Pinpoint the cell where the given text exists, returning its (x, y) midpoint coordinate. 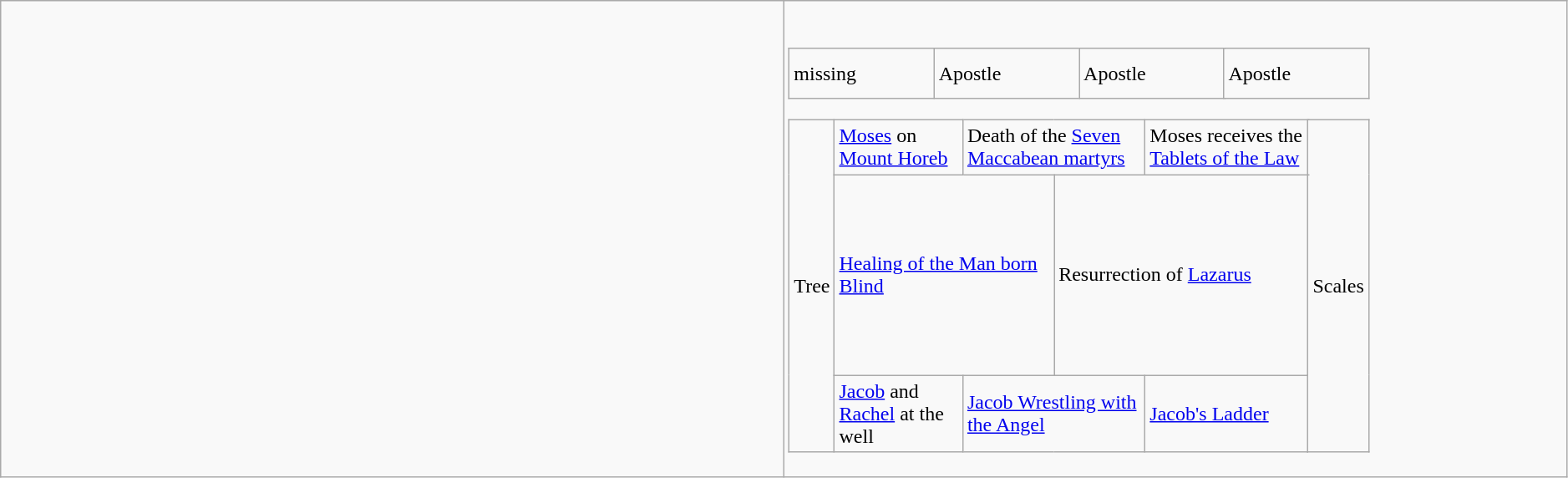
Moses receives the Tablets of the Law (1226, 147)
missing (862, 74)
Scales (1338, 286)
Jacob's Ladder (1226, 414)
Moses on Mount Horeb (899, 147)
Resurrection of Lazarus (1181, 275)
Jacob Wrestling with the Angel (1053, 414)
Death of the Seven Maccabean martyrs (1053, 147)
Jacob and Rachel at the well (899, 414)
Tree (812, 286)
Healing of the Man born Blind (944, 275)
